Capture the cell that displays the provided text and extract its [x, y] central coordinate. 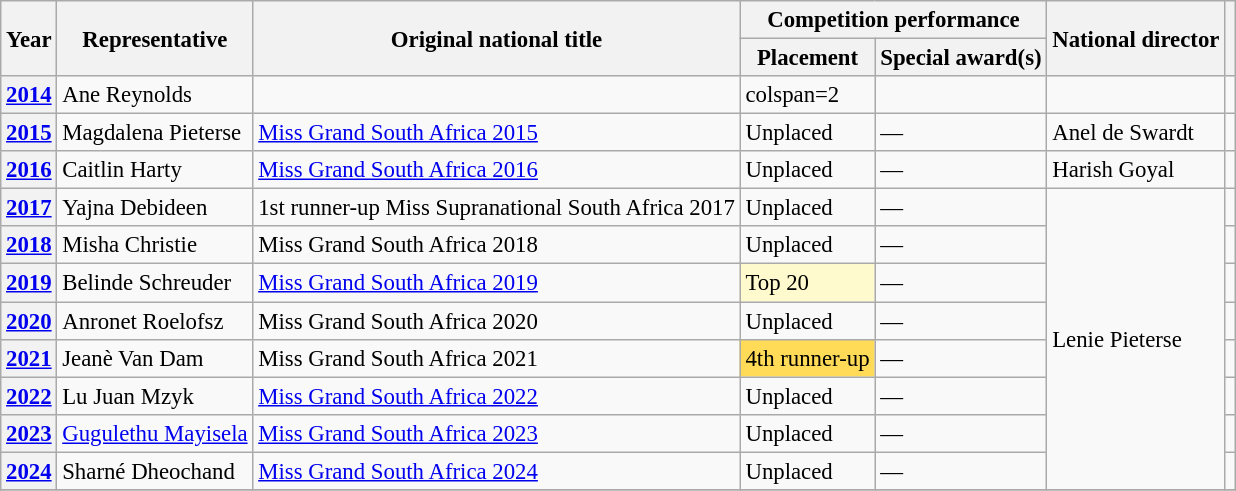
Miss Grand South Africa 2023 [496, 433]
Harish Goyal [1136, 170]
Miss Grand South Africa 2021 [496, 358]
Competition performance [894, 20]
2016 [29, 170]
2020 [29, 321]
2014 [29, 95]
4th runner-up [808, 358]
Belinde Schreuder [155, 283]
Ane Reynolds [155, 95]
Gugulethu Mayisela [155, 433]
National director [1136, 38]
2023 [29, 433]
Jeanè Van Dam [155, 358]
Yajna Debideen [155, 208]
2022 [29, 396]
Lu Juan Mzyk [155, 396]
2024 [29, 471]
Representative [155, 38]
Top 20 [808, 283]
Miss Grand South Africa 2022 [496, 396]
1st runner-up Miss Supranational South Africa 2017 [496, 208]
Special award(s) [961, 58]
colspan=2 [808, 95]
Original national title [496, 38]
Miss Grand South Africa 2024 [496, 471]
2021 [29, 358]
Miss Grand South Africa 2019 [496, 283]
Year [29, 38]
Sharné Dheochand [155, 471]
Magdalena Pieterse [155, 133]
Miss Grand South Africa 2020 [496, 321]
Caitlin Harty [155, 170]
2019 [29, 283]
2018 [29, 245]
2017 [29, 208]
Misha Christie [155, 245]
Anel de Swardt [1136, 133]
Miss Grand South Africa 2016 [496, 170]
Miss Grand South Africa 2015 [496, 133]
Miss Grand South Africa 2018 [496, 245]
Lenie Pieterse [1136, 340]
Anronet Roelofsz [155, 321]
Placement [808, 58]
2015 [29, 133]
